Return the (X, Y) coordinate for the center point of the cell that contains the specified text.  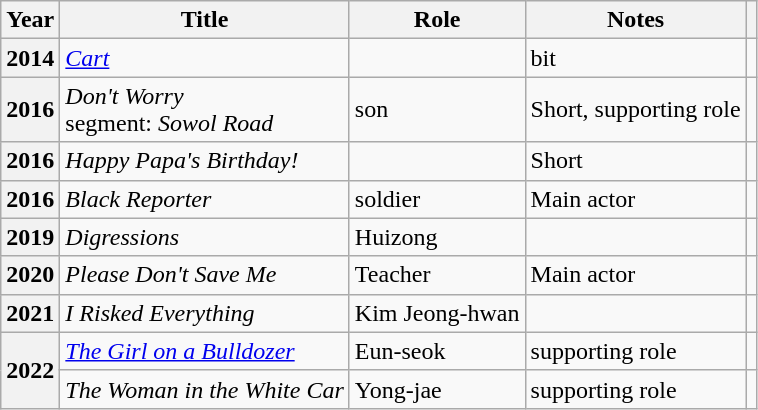
Black Reporter (205, 199)
Notes (636, 20)
Short, supporting role (636, 110)
2022 (30, 370)
Don't Worrysegment: Sowol Road (205, 110)
The Woman in the White Car (205, 389)
Eun-seok (437, 351)
Year (30, 20)
Short (636, 161)
son (437, 110)
Huizong (437, 237)
Please Don't Save Me (205, 275)
Title (205, 20)
I Risked Everything (205, 313)
Yong-jae (437, 389)
Teacher (437, 275)
Kim Jeong-hwan (437, 313)
Role (437, 20)
2021 (30, 313)
Happy Papa's Birthday! (205, 161)
2014 (30, 58)
2019 (30, 237)
Digressions (205, 237)
The Girl on a Bulldozer (205, 351)
bit (636, 58)
soldier (437, 199)
Cart (205, 58)
2020 (30, 275)
